Find where the given text appears and provide that cell's center as (X, Y) coordinate. 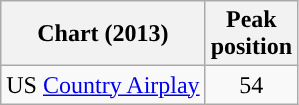
Chart (2013) (103, 34)
54 (251, 85)
Peakposition (251, 34)
US Country Airplay (103, 85)
